Pinpoint the cell where the given text exists, returning its [X, Y] midpoint coordinate. 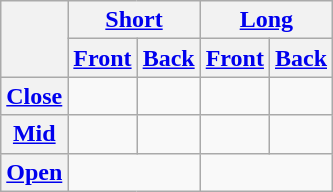
Close [34, 96]
Mid [34, 134]
Long [266, 20]
Open [34, 172]
Short [134, 20]
